Extract the [X, Y] coordinate from the center of the cell holding the provided text.  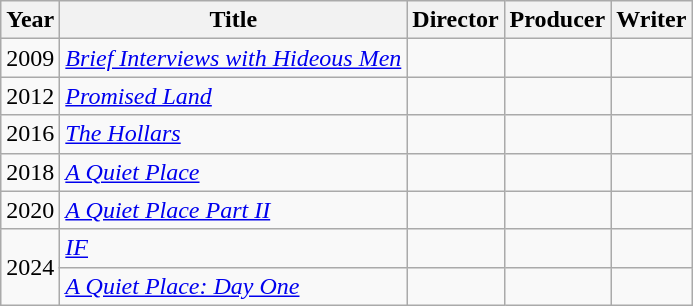
Producer [558, 20]
2012 [30, 96]
2024 [30, 267]
Title [234, 20]
Writer [652, 20]
2018 [30, 172]
Brief Interviews with Hideous Men [234, 58]
Promised Land [234, 96]
2020 [30, 210]
A Quiet Place [234, 172]
2016 [30, 134]
A Quiet Place Part II [234, 210]
2009 [30, 58]
A Quiet Place: Day One [234, 286]
The Hollars [234, 134]
IF [234, 248]
Year [30, 20]
Director [456, 20]
